Determine the (x, y) coordinate at the center of the cell enclosing the given text.  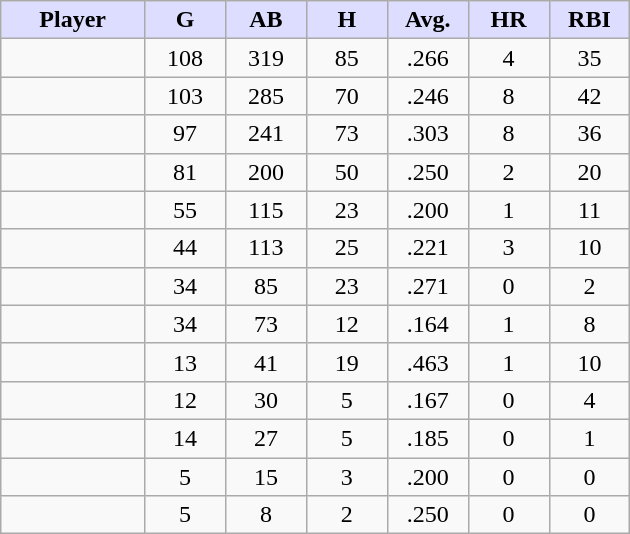
.221 (428, 248)
319 (266, 58)
19 (346, 362)
42 (590, 96)
.303 (428, 134)
14 (186, 438)
.271 (428, 286)
G (186, 20)
103 (186, 96)
81 (186, 172)
11 (590, 210)
70 (346, 96)
15 (266, 477)
.266 (428, 58)
.185 (428, 438)
115 (266, 210)
Avg. (428, 20)
113 (266, 248)
241 (266, 134)
Player (73, 20)
30 (266, 400)
20 (590, 172)
.246 (428, 96)
35 (590, 58)
97 (186, 134)
RBI (590, 20)
AB (266, 20)
285 (266, 96)
H (346, 20)
108 (186, 58)
.463 (428, 362)
25 (346, 248)
13 (186, 362)
HR (508, 20)
55 (186, 210)
50 (346, 172)
.167 (428, 400)
36 (590, 134)
.164 (428, 324)
200 (266, 172)
44 (186, 248)
27 (266, 438)
41 (266, 362)
